Determine the [x, y] coordinate at the center of the cell enclosing the given text.  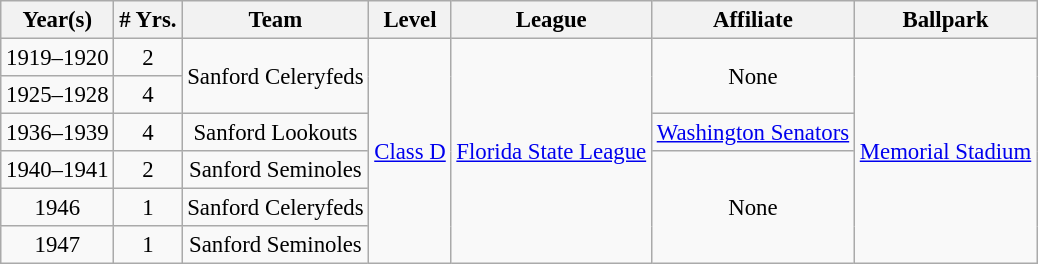
League [551, 20]
1946 [58, 208]
Sanford Lookouts [276, 133]
1947 [58, 245]
1936–1939 [58, 133]
1919–1920 [58, 58]
Affiliate [752, 20]
Washington Senators [752, 133]
Level [410, 20]
1925–1928 [58, 95]
1940–1941 [58, 170]
Team [276, 20]
Ballpark [945, 20]
# Yrs. [148, 20]
Year(s) [58, 20]
